Return the [x, y] coordinate for the center point of the cell that contains the specified text.  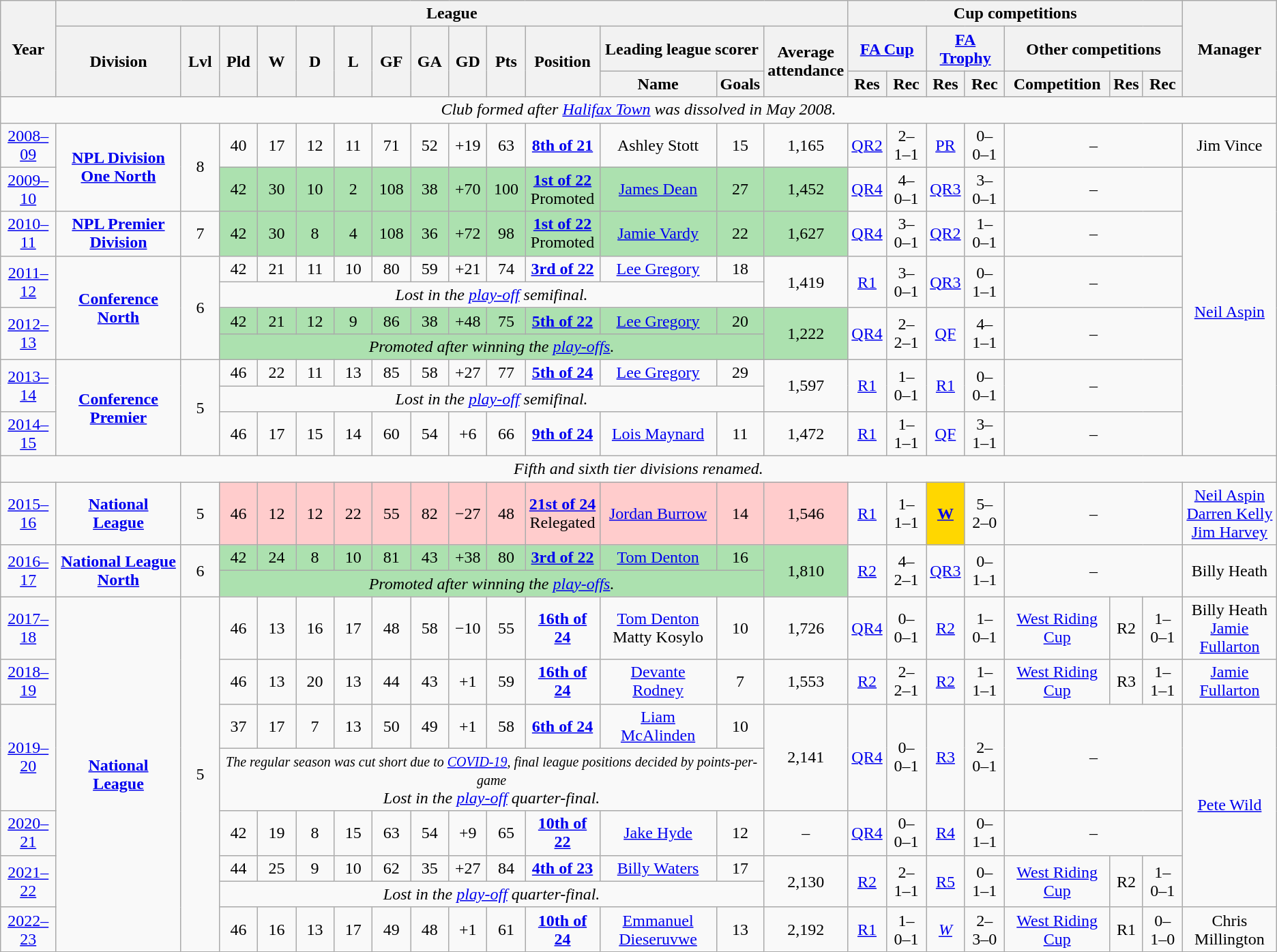
4th of 23 [562, 868]
81 [392, 558]
+19 [468, 145]
Lost in the play-off quarter-final. [491, 894]
82 [430, 514]
18 [740, 269]
66 [506, 434]
5th of 24 [562, 372]
Devante Rodney [658, 682]
60 [392, 434]
Neil Aspin [1230, 312]
Jake Hyde [658, 833]
84 [506, 868]
D [315, 61]
2020–21 [29, 833]
98 [506, 233]
8th of 21 [562, 145]
75 [506, 321]
3–1–1 [984, 434]
0–1–0 [1162, 929]
4–0–1 [906, 190]
9th of 24 [562, 434]
Leading league scorer [682, 49]
2,141 [806, 757]
1,553 [806, 682]
77 [506, 372]
4–2–1 [906, 571]
NPL Premier Division [119, 233]
40 [238, 145]
PR [945, 145]
Billy Heath [1230, 571]
1,472 [806, 434]
65 [506, 833]
50 [392, 726]
R4 [945, 833]
Tom DentonMatty Kosylo [658, 628]
+48 [468, 321]
FA Trophy [966, 49]
2–0–1 [984, 757]
Neil AspinDarren KellyJim Harvey [1230, 514]
71 [392, 145]
2011–12 [29, 282]
2008–09 [29, 145]
−10 [468, 628]
League [452, 14]
Division [119, 61]
Competition [1057, 84]
Cup competitions [1015, 14]
2014–15 [29, 434]
Year [29, 49]
24 [276, 558]
2015–16 [29, 514]
NPL Division One North [119, 167]
10th of 24 [562, 929]
2,130 [806, 881]
FA Cup [887, 49]
2019–20 [29, 757]
10th of 22 [562, 833]
−27 [468, 514]
Fifth and sixth tier divisions renamed. [638, 469]
36 [430, 233]
Jamie Vardy [658, 233]
Manager [1230, 49]
GD [468, 61]
Club formed after Halifax Town was dissolved in May 2008. [638, 110]
1,597 [806, 385]
5–2–0 [984, 514]
Pete Wild [1230, 805]
1,419 [806, 282]
100 [506, 190]
2013–14 [29, 385]
74 [506, 269]
Conference Premier [119, 408]
GF [392, 61]
1,810 [806, 571]
35 [430, 868]
1,627 [806, 233]
+6 [468, 434]
National LeagueNorth [119, 571]
4–1–1 [984, 333]
Tom Denton [658, 558]
Name [658, 84]
+72 [468, 233]
2012–13 [29, 333]
Pts [506, 61]
2018–19 [29, 682]
25 [276, 868]
Billy HeathJamie Fullarton [1230, 628]
Jim Vince [1230, 145]
85 [392, 372]
Jamie Fullarton [1230, 682]
+21 [468, 269]
R5 [945, 881]
2–3–0 [984, 929]
1,726 [806, 628]
37 [238, 726]
1,546 [806, 514]
19 [276, 833]
2010–11 [29, 233]
Jordan Burrow [658, 514]
86 [392, 321]
4 [353, 233]
2017–18 [29, 628]
Chris Millington [1230, 929]
1,165 [806, 145]
GA [430, 61]
61 [506, 929]
Emmanuel Dieseruvwe [658, 929]
2 [353, 190]
Position [562, 61]
Other competitions [1094, 49]
Liam McAlinden [658, 726]
6th of 24 [562, 726]
2016–17 [29, 571]
Goals [740, 84]
Averageattendance [806, 61]
29 [740, 372]
+9 [468, 833]
Conference North [119, 308]
+38 [468, 558]
+70 [468, 190]
James Dean [658, 190]
Ashley Stott [658, 145]
2022–23 [29, 929]
52 [430, 145]
21st of 24Relegated [562, 514]
L [353, 61]
Billy Waters [658, 868]
Lvl [200, 61]
27 [740, 190]
The regular season was cut short due to COVID-19, final league positions decided by points-per-gameLost in the play-off quarter-final. [491, 779]
2,192 [806, 929]
5th of 22 [562, 321]
2009–10 [29, 190]
Pld [238, 61]
2021–22 [29, 881]
Lois Maynard [658, 434]
62 [392, 868]
1,222 [806, 333]
1,452 [806, 190]
